Scan for the cell matching the given text and deliver its [X, Y] coordinate at center. 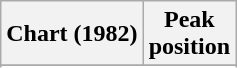
Chart (1982) [72, 34]
Peakposition [189, 34]
